Search for the cell housing the specified text and yield its (x, y) center coordinate. 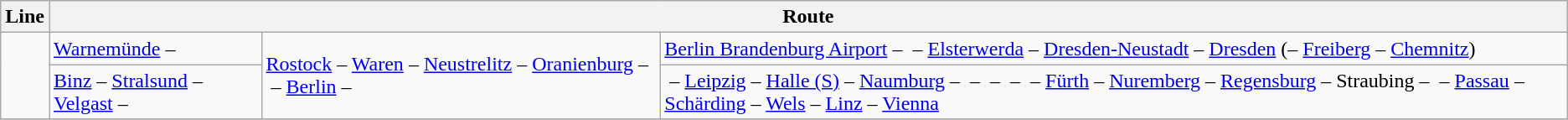
Line (25, 17)
Route (807, 17)
– Leipzig – Halle (S) – Naumburg – – – – – Fürth – Nuremberg – Regensburg – Straubing – – Passau – Schärding – Wels – Linz – Vienna (1114, 92)
Warnemünde – (155, 49)
Berlin Brandenburg Airport – – Elsterwerda – Dresden-Neustadt – Dresden (– Freiberg – Chemnitz) (1114, 49)
Binz – Stralsund – Velgast – (155, 92)
Rostock – Waren – Neustrelitz – Oranienburg – – Berlin – (461, 76)
